Return the (X, Y) coordinate for the center point of the cell that contains the specified text.  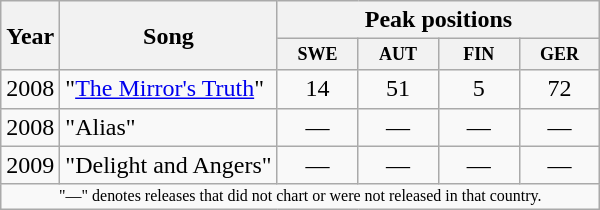
Peak positions (438, 20)
FIN (478, 54)
5 (478, 89)
"—" denotes releases that did not chart or were not released in that country. (300, 196)
"Delight and Angers" (168, 165)
AUT (398, 54)
SWE (318, 54)
14 (318, 89)
"Alias" (168, 127)
2009 (30, 165)
Year (30, 36)
51 (398, 89)
GER (560, 54)
"The Mirror's Truth" (168, 89)
Song (168, 36)
72 (560, 89)
